Output the (X, Y) coordinate of the center of the cell containing the given text.  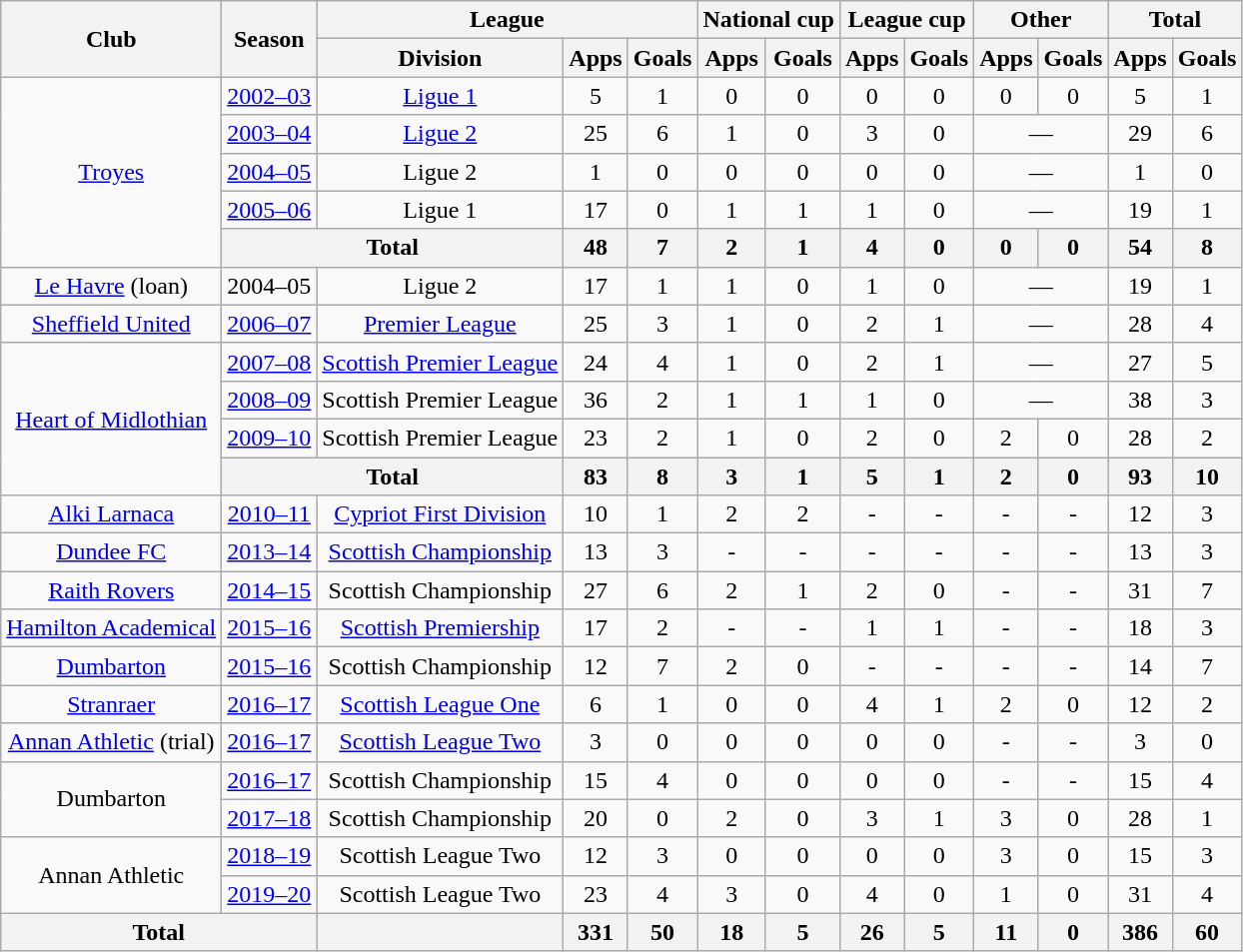
Scottish League One (440, 704)
Hamilton Academical (112, 628)
386 (1140, 932)
Club (112, 39)
20 (596, 818)
2005–06 (270, 210)
2009–10 (270, 438)
Le Havre (loan) (112, 286)
2014–15 (270, 590)
2013–14 (270, 552)
38 (1140, 400)
Division (440, 58)
Heart of Midlothian (112, 419)
54 (1140, 248)
League cup (906, 20)
11 (1006, 932)
24 (596, 362)
Dundee FC (112, 552)
Premier League (440, 324)
60 (1207, 932)
2007–08 (270, 362)
36 (596, 400)
League (508, 20)
Sheffield United (112, 324)
Other (1041, 20)
331 (596, 932)
2010–11 (270, 514)
Scottish Premiership (440, 628)
2018–19 (270, 856)
83 (596, 476)
2002–03 (270, 96)
48 (596, 248)
Alki Larnaca (112, 514)
26 (871, 932)
2006–07 (270, 324)
Stranraer (112, 704)
Cypriot First Division (440, 514)
93 (1140, 476)
2017–18 (270, 818)
National cup (768, 20)
2008–09 (270, 400)
Raith Rovers (112, 590)
14 (1140, 666)
Annan Athletic (112, 875)
50 (662, 932)
Season (270, 39)
2003–04 (270, 134)
2019–20 (270, 894)
Annan Athletic (trial) (112, 742)
29 (1140, 134)
Troyes (112, 172)
